Identify which cell holds the provided text, then report its [X, Y] central coordinate. 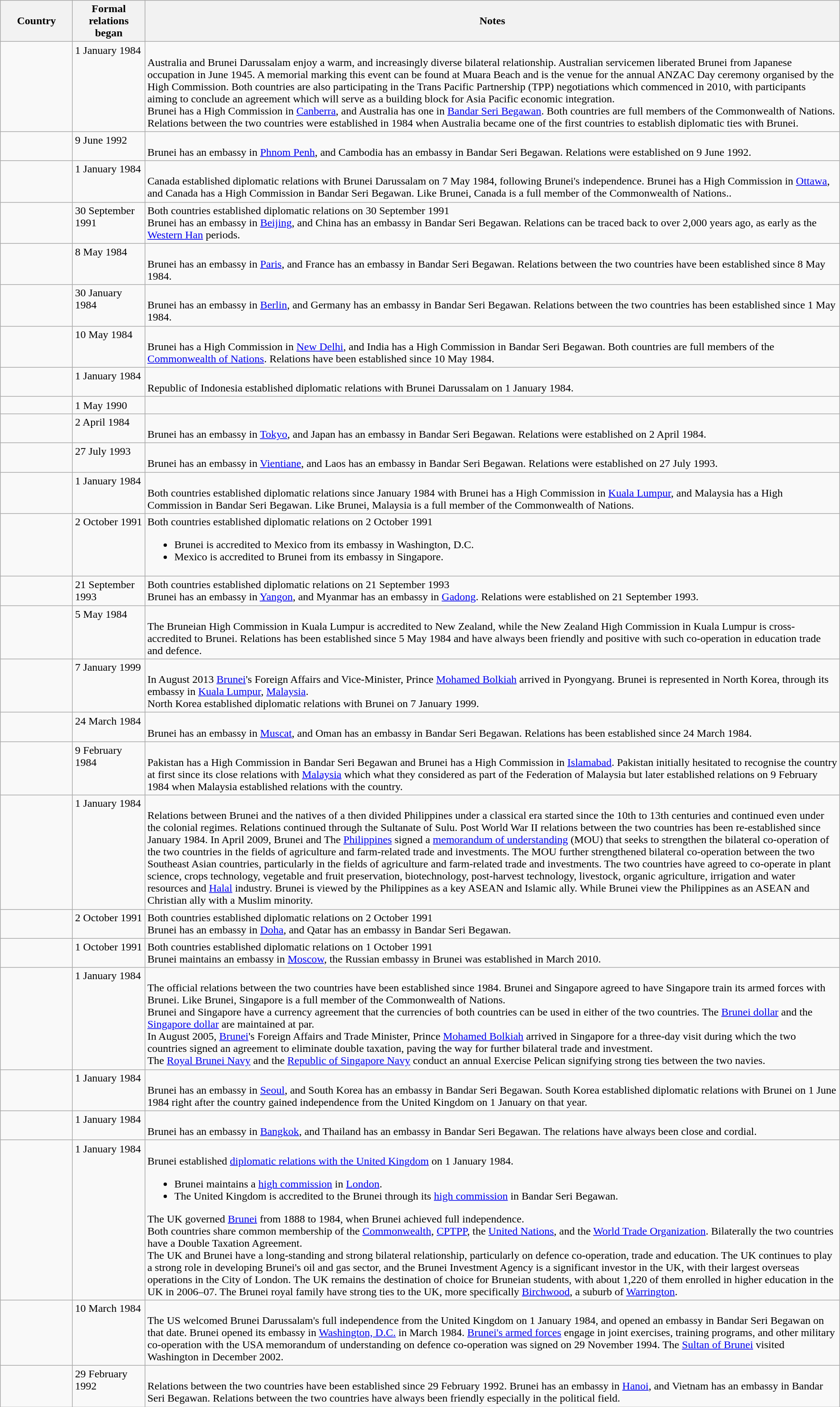
Country [37, 21]
30 September 1991 [109, 223]
Brunei has an embassy in Phnom Penh, and Cambodia has an embassy in Bandar Seri Begawan. Relations were established on 9 June 1992. [492, 146]
29 February 1992 [109, 1386]
Brunei has an embassy in Bangkok, and Thailand has an embassy in Bandar Seri Begawan. The relations have always been close and cordial. [492, 1125]
Republic of Indonesia established diplomatic relations with Brunei Darussalam on 1 January 1984. [492, 382]
1 October 1991 [109, 953]
Formal relations began [109, 21]
24 March 1984 [109, 727]
Both countries established diplomatic relations on 2 October 1991Brunei has an embassy in Doha, and Qatar has an embassy in Bandar Seri Begawan. [492, 924]
30 January 1984 [109, 305]
27 July 1993 [109, 457]
5 May 1984 [109, 632]
10 May 1984 [109, 347]
21 September 1993 [109, 591]
9 February 1984 [109, 769]
1 May 1990 [109, 405]
9 June 1992 [109, 146]
Brunei has an embassy in Tokyo, and Japan has an embassy in Bandar Seri Begawan. Relations were established on 2 April 1984. [492, 428]
Brunei has an embassy in Muscat, and Oman has an embassy in Bandar Seri Begawan. Relations has been established since 24 March 1984. [492, 727]
8 May 1984 [109, 264]
10 March 1984 [109, 1332]
7 January 1999 [109, 686]
2 April 1984 [109, 428]
Notes [492, 21]
Brunei has an embassy in Vientiane, and Laos has an embassy in Bandar Seri Begawan. Relations were established on 27 July 1993. [492, 457]
